Search for the cell housing the specified text and yield its [x, y] center coordinate. 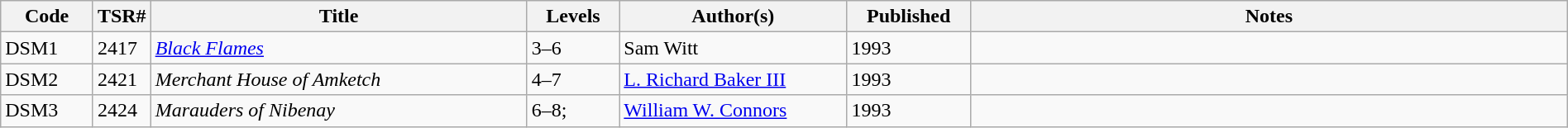
Black Flames [339, 48]
Published [908, 17]
2421 [122, 79]
L. Richard Baker III [733, 79]
4–7 [573, 79]
Marauders of Nibenay [339, 111]
3–6 [573, 48]
DSM1 [47, 48]
TSR# [122, 17]
2424 [122, 111]
Levels [573, 17]
2417 [122, 48]
Merchant House of Amketch [339, 79]
Code [47, 17]
DSM3 [47, 111]
6–8; [573, 111]
William W. Connors [733, 111]
Author(s) [733, 17]
Title [339, 17]
Notes [1269, 17]
Sam Witt [733, 48]
DSM2 [47, 79]
